Capture the cell that displays the provided text and extract its (x, y) central coordinate. 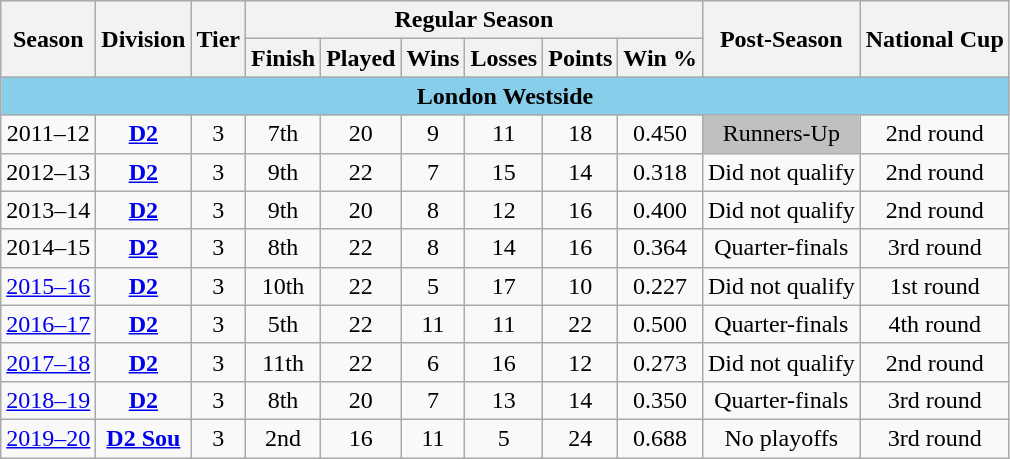
Season (48, 39)
11th (284, 362)
2017–18 (48, 362)
2013–14 (48, 210)
Wins (433, 58)
13 (504, 400)
5th (284, 324)
Finish (284, 58)
17 (504, 286)
10th (284, 286)
Points (580, 58)
Regular Season (474, 20)
2019–20 (48, 438)
0.273 (660, 362)
15 (504, 172)
2nd (284, 438)
4th round (934, 324)
National Cup (934, 39)
2015–16 (48, 286)
24 (580, 438)
2014–15 (48, 248)
0.350 (660, 400)
2012–13 (48, 172)
1st round (934, 286)
Win % (660, 58)
Played (361, 58)
Losses (504, 58)
0.364 (660, 248)
10 (580, 286)
0.318 (660, 172)
2011–12 (48, 134)
No playoffs (781, 438)
0.227 (660, 286)
2016–17 (48, 324)
Division (144, 39)
D2 Sou (144, 438)
Post-Season (781, 39)
18 (580, 134)
7th (284, 134)
0.450 (660, 134)
6 (433, 362)
0.688 (660, 438)
0.400 (660, 210)
9 (433, 134)
2018–19 (48, 400)
Tier (218, 39)
London Westside (506, 96)
Runners-Up (781, 134)
0.500 (660, 324)
